Return (x, y) of the center of cell containing provided text 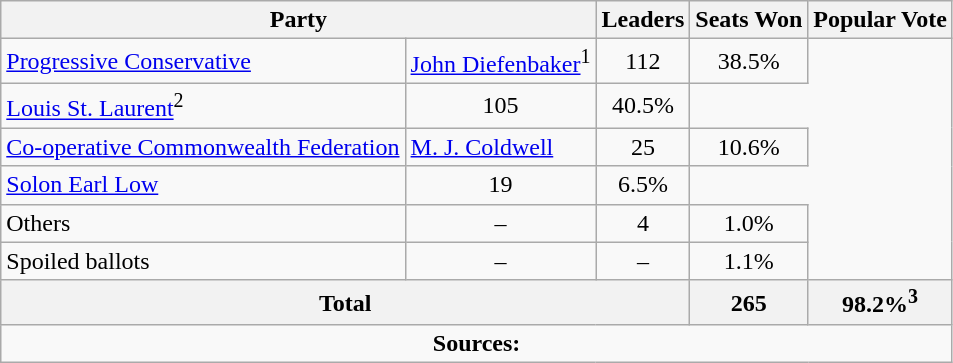
19 (500, 185)
98.2%3 (880, 302)
40.5% (643, 106)
Co-operative Commonwealth Federation (203, 147)
Total (346, 302)
Popular Vote (880, 20)
265 (749, 302)
M. J. Coldwell (500, 147)
Leaders (643, 20)
10.6% (749, 147)
Solon Earl Low (203, 185)
1.0% (749, 223)
25 (643, 147)
105 (500, 106)
Others (203, 223)
6.5% (643, 185)
Seats Won (749, 20)
John Diefenbaker1 (500, 62)
Party (298, 20)
Louis St. Laurent2 (203, 106)
1.1% (749, 261)
Sources: (477, 344)
112 (643, 62)
Progressive Conservative (203, 62)
38.5% (749, 62)
4 (643, 223)
Spoiled ballots (203, 261)
